Detect which cell encompasses the target text, then output its [X, Y] center coordinate. 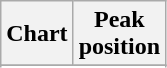
Chart [37, 34]
Peak position [119, 34]
